Pinpoint the cell where the given text exists, returning its [X, Y] midpoint coordinate. 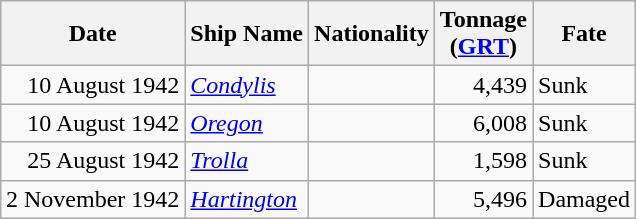
Damaged [584, 199]
Fate [584, 34]
Nationality [372, 34]
6,008 [483, 123]
Oregon [247, 123]
2 November 1942 [92, 199]
Trolla [247, 161]
Tonnage(GRT) [483, 34]
4,439 [483, 85]
5,496 [483, 199]
Condylis [247, 85]
Hartington [247, 199]
Date [92, 34]
Ship Name [247, 34]
25 August 1942 [92, 161]
1,598 [483, 161]
